Detect which cell encompasses the target text, then output its (X, Y) center coordinate. 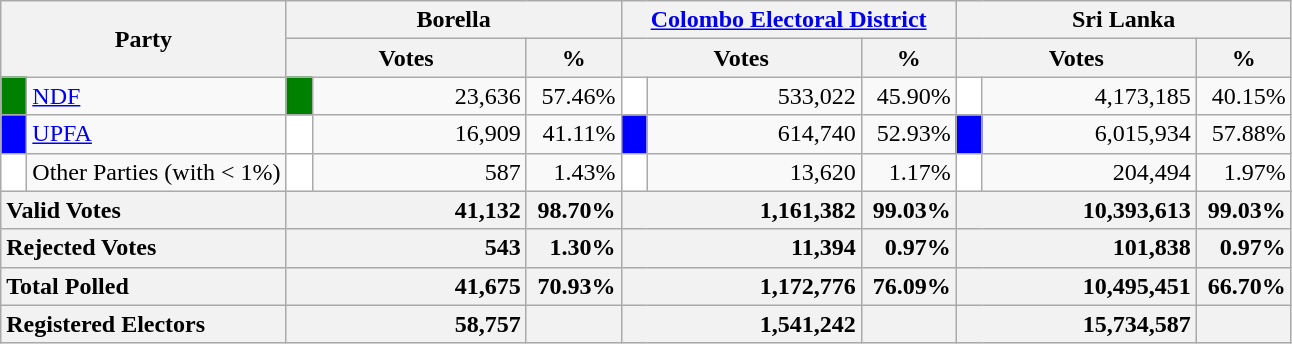
66.70% (1244, 286)
614,740 (754, 134)
23,636 (419, 96)
UPFA (156, 134)
1.97% (1244, 172)
Colombo Electoral District (788, 20)
Sri Lanka (1124, 20)
1.30% (574, 248)
11,394 (741, 248)
40.15% (1244, 96)
41.11% (574, 134)
13,620 (754, 172)
57.88% (1244, 134)
76.09% (908, 286)
1,161,382 (741, 210)
15,734,587 (1076, 324)
543 (406, 248)
1.17% (908, 172)
70.93% (574, 286)
Other Parties (with < 1%) (156, 172)
NDF (156, 96)
4,173,185 (1089, 96)
Party (144, 39)
10,393,613 (1076, 210)
45.90% (908, 96)
Valid Votes (144, 210)
16,909 (419, 134)
587 (419, 172)
52.93% (908, 134)
101,838 (1076, 248)
6,015,934 (1089, 134)
533,022 (754, 96)
98.70% (574, 210)
57.46% (574, 96)
10,495,451 (1076, 286)
58,757 (406, 324)
Rejected Votes (144, 248)
1,541,242 (741, 324)
204,494 (1089, 172)
41,132 (406, 210)
Total Polled (144, 286)
1.43% (574, 172)
1,172,776 (741, 286)
Borella (454, 20)
Registered Electors (144, 324)
41,675 (406, 286)
